Determine the (x, y) coordinate at the center of the cell enclosing the given text.  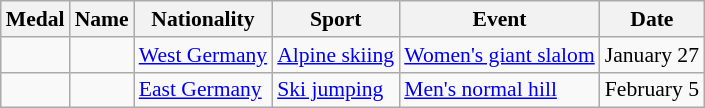
Event (500, 19)
Sport (336, 19)
West Germany (203, 55)
Men's normal hill (500, 90)
January 27 (652, 55)
Name (102, 19)
Alpine skiing (336, 55)
Ski jumping (336, 90)
Women's giant slalom (500, 55)
Medal (36, 19)
East Germany (203, 90)
Date (652, 19)
Nationality (203, 19)
February 5 (652, 90)
